Scan for the cell matching the given text and deliver its [x, y] coordinate at center. 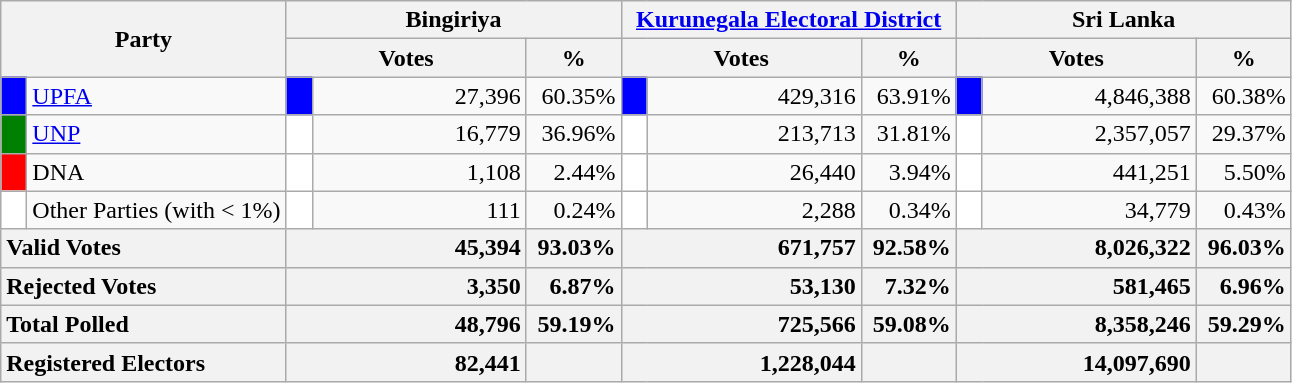
Rejected Votes [144, 286]
Other Parties (with < 1%) [156, 210]
2,357,057 [1089, 134]
5.50% [1244, 172]
DNA [156, 172]
8,026,322 [1076, 248]
Kurunegala Electoral District [788, 20]
6.87% [574, 286]
0.24% [574, 210]
82,441 [406, 362]
UPFA [156, 96]
14,097,690 [1076, 362]
63.91% [908, 96]
34,779 [1089, 210]
213,713 [754, 134]
Registered Electors [144, 362]
0.34% [908, 210]
UNP [156, 134]
48,796 [406, 324]
29.37% [1244, 134]
111 [419, 210]
Valid Votes [144, 248]
441,251 [1089, 172]
59.08% [908, 324]
671,757 [741, 248]
Bingiriya [454, 20]
Sri Lanka [1124, 20]
2,288 [754, 210]
16,779 [419, 134]
2.44% [574, 172]
0.43% [1244, 210]
93.03% [574, 248]
4,846,388 [1089, 96]
1,108 [419, 172]
31.81% [908, 134]
581,465 [1076, 286]
Party [144, 39]
8,358,246 [1076, 324]
3,350 [406, 286]
45,394 [406, 248]
36.96% [574, 134]
53,130 [741, 286]
1,228,044 [741, 362]
429,316 [754, 96]
7.32% [908, 286]
96.03% [1244, 248]
Total Polled [144, 324]
60.38% [1244, 96]
26,440 [754, 172]
92.58% [908, 248]
59.19% [574, 324]
60.35% [574, 96]
3.94% [908, 172]
6.96% [1244, 286]
59.29% [1244, 324]
725,566 [741, 324]
27,396 [419, 96]
